Provide the (X, Y) coordinate of the cell's center where the given text is located.  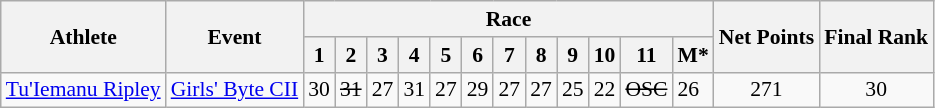
Tu'Iemanu Ripley (84, 90)
29 (478, 90)
5 (446, 55)
3 (383, 55)
22 (605, 90)
9 (573, 55)
OSC (646, 90)
4 (414, 55)
Race (508, 19)
Event (235, 36)
25 (573, 90)
11 (646, 55)
2 (351, 55)
M* (692, 55)
1 (319, 55)
Net Points (766, 36)
10 (605, 55)
26 (692, 90)
7 (509, 55)
8 (541, 55)
6 (478, 55)
Final Rank (876, 36)
271 (766, 90)
Athlete (84, 36)
Girls' Byte CII (235, 90)
